Determine the (X, Y) coordinate at the center of the cell enclosing the given text.  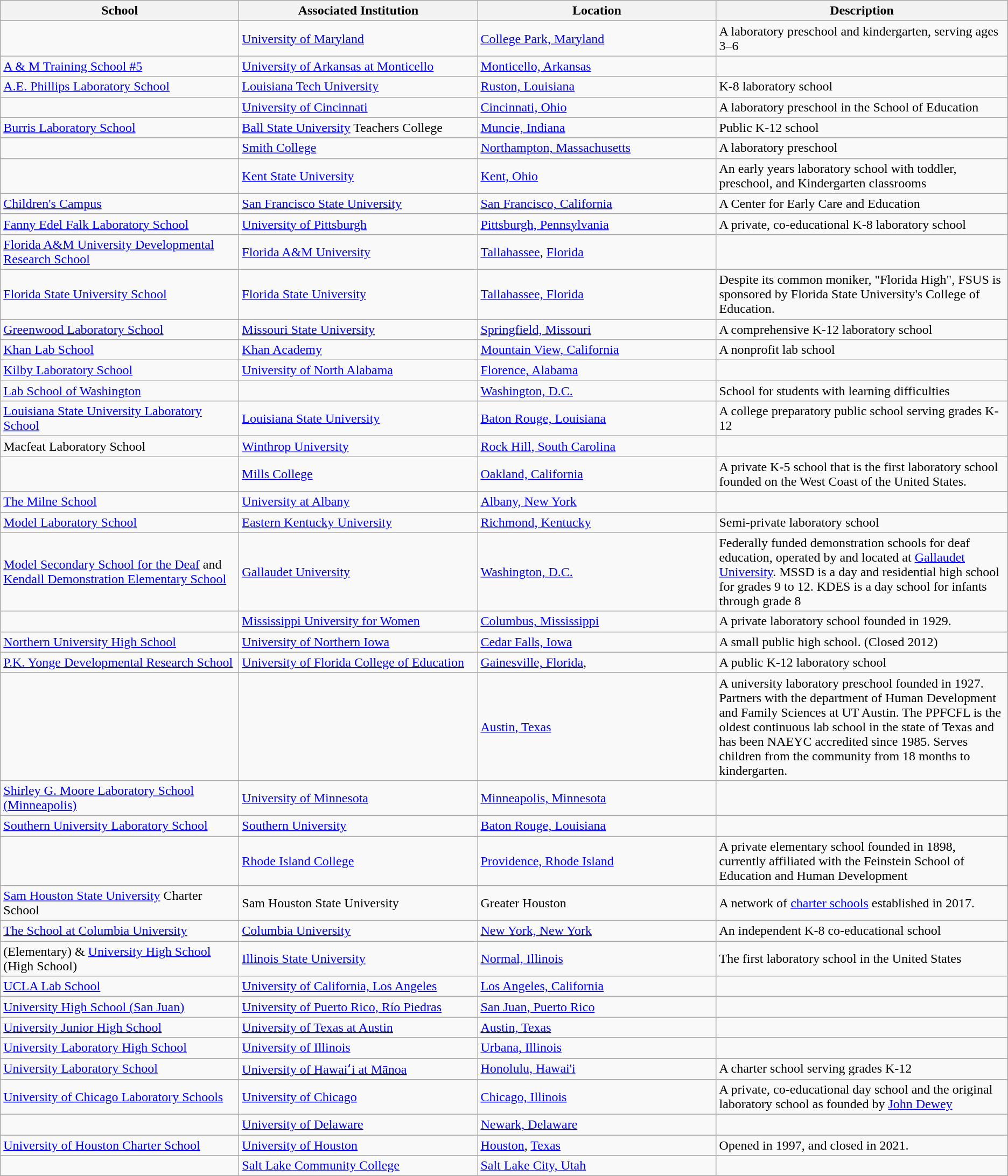
Gainesville, Florida, (597, 662)
Florida State University (359, 294)
Description (862, 11)
Florida A&M University Developmental Research School (120, 252)
San Juan, Puerto Rico (597, 1007)
Despite its common moniker, "Florida High", FSUS is sponsored by Florida State University's College of Education. (862, 294)
New York, New York (597, 931)
Cedar Falls, Iowa (597, 642)
Associated Institution (359, 11)
Winthrop University (359, 446)
Semi-private laboratory school (862, 522)
Ball State University Teachers College (359, 128)
Southern University Laboratory School (120, 825)
University of Houston (359, 1145)
A comprehensive K-12 laboratory school (862, 329)
University of Northern Iowa (359, 642)
Greater Houston (597, 904)
UCLA Lab School (120, 986)
Salt Lake City, Utah (597, 1166)
Chicago, Illinois (597, 1097)
University of Hawaiʻi at Mānoa (359, 1069)
University of Delaware (359, 1125)
Rhode Island College (359, 860)
Florida A&M University (359, 252)
A.E. Phillips Laboratory School (120, 87)
University High School (San Juan) (120, 1007)
Columbia University (359, 931)
A public K-12 laboratory school (862, 662)
Florence, Alabama (597, 370)
University of Puerto Rico, Río Piedras (359, 1007)
A private K-5 school that is the first laboratory school founded on the West Coast of the United States. (862, 474)
Louisiana State University Laboratory School (120, 419)
University of Illinois (359, 1048)
University of Pittsburgh (359, 224)
Honolulu, Hawai'i (597, 1069)
Illinois State University (359, 958)
A charter school serving grades K-12 (862, 1069)
Southern University (359, 825)
A small public high school. (Closed 2012) (862, 642)
A network of charter schools established in 2017. (862, 904)
University of Houston Charter School (120, 1145)
K-8 laboratory school (862, 87)
Macfeat Laboratory School (120, 446)
A private, co-educational K-8 laboratory school (862, 224)
University of North Alabama (359, 370)
Mississippi University for Women (359, 621)
University of Florida College of Education (359, 662)
Houston, Texas (597, 1145)
Newark, Delaware (597, 1125)
The Milne School (120, 502)
Springfield, Missouri (597, 329)
Cincinnati, Ohio (597, 107)
A private elementary school founded in 1898, currently affiliated with the Feinstein School of Education and Human Development (862, 860)
Missouri State University (359, 329)
Providence, Rhode Island (597, 860)
A & M Training School #5 (120, 66)
Kilby Laboratory School (120, 370)
A laboratory preschool in the School of Education (862, 107)
Rock Hill, South Carolina (597, 446)
Burris Laboratory School (120, 128)
Louisiana State University (359, 419)
Fanny Edel Falk Laboratory School (120, 224)
Florida State University School (120, 294)
Normal, Illinois (597, 958)
Khan Lab School (120, 350)
A nonprofit lab school (862, 350)
Northampton, Massachusetts (597, 148)
Sam Houston State University Charter School (120, 904)
University at Albany (359, 502)
Smith College (359, 148)
Los Angeles, California (597, 986)
An independent K-8 co-educational school (862, 931)
Salt Lake Community College (359, 1166)
University Laboratory School (120, 1069)
Monticello, Arkansas (597, 66)
A private, co-educational day school and the original laboratory school as founded by John Dewey (862, 1097)
A Center for Early Care and Education (862, 204)
Urbana, Illinois (597, 1048)
University of Chicago (359, 1097)
Kent State University (359, 176)
(Elementary) & University High School (High School) (120, 958)
Pittsburgh, Pennsylvania (597, 224)
Northern University High School (120, 642)
Opened in 1997, and closed in 2021. (862, 1145)
The School at Columbia University (120, 931)
University Laboratory High School (120, 1048)
College Park, Maryland (597, 39)
The first laboratory school in the United States (862, 958)
Kent, Ohio (597, 176)
University of California, Los Angeles (359, 986)
Ruston, Louisiana (597, 87)
San Francisco, California (597, 204)
P.K. Yonge Developmental Research School (120, 662)
Shirley G. Moore Laboratory School (Minneapolis) (120, 798)
Mountain View, California (597, 350)
School (120, 11)
Gallaudet University (359, 572)
Children's Campus (120, 204)
An early years laboratory school with toddler, preschool, and Kindergarten classrooms (862, 176)
Lab School of Washington (120, 391)
Eastern Kentucky University (359, 522)
A college preparatory public school serving grades K-12 (862, 419)
Oakland, California (597, 474)
Louisiana Tech University (359, 87)
School for students with learning difficulties (862, 391)
A private laboratory school founded in 1929. (862, 621)
University of Texas at Austin (359, 1027)
University of Maryland (359, 39)
Richmond, Kentucky (597, 522)
Muncie, Indiana (597, 128)
Albany, New York (597, 502)
San Francisco State University (359, 204)
Greenwood Laboratory School (120, 329)
Mills College (359, 474)
Public K-12 school (862, 128)
A laboratory preschool (862, 148)
University of Arkansas at Monticello (359, 66)
Minneapolis, Minnesota (597, 798)
A laboratory preschool and kindergarten, serving ages 3–6 (862, 39)
University of Minnesota (359, 798)
Model Secondary School for the Deaf and Kendall Demonstration Elementary School (120, 572)
Sam Houston State University (359, 904)
Columbus, Mississippi (597, 621)
Model Laboratory School (120, 522)
University of Cincinnati (359, 107)
University Junior High School (120, 1027)
Location (597, 11)
University of Chicago Laboratory Schools (120, 1097)
Khan Academy (359, 350)
